Find where the given text appears and provide that cell's center as (X, Y) coordinate. 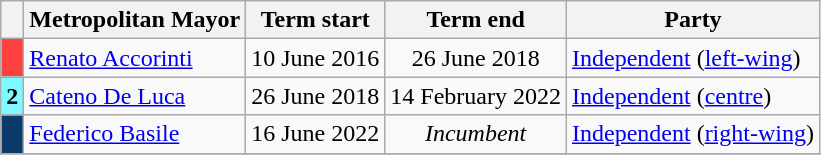
16 June 2022 (316, 134)
Cateno De Luca (135, 96)
2 (12, 96)
Party (692, 20)
14 February 2022 (476, 96)
10 June 2016 (316, 58)
Incumbent (476, 134)
Term end (476, 20)
Term start (316, 20)
Renato Accorinti (135, 58)
Independent (right-wing) (692, 134)
Metropolitan Mayor (135, 20)
Federico Basile (135, 134)
Independent (centre) (692, 96)
Independent (left-wing) (692, 58)
